Output the (x, y) coordinate of the center of the cell containing the given text.  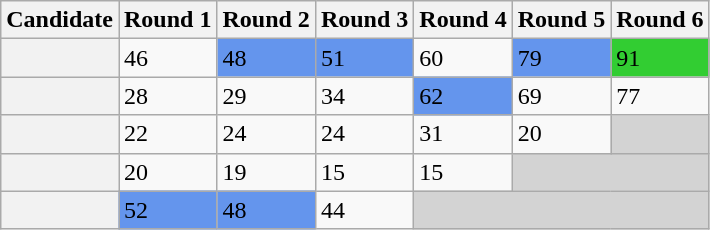
Round 4 (463, 20)
69 (561, 96)
Round 6 (660, 20)
Round 3 (364, 20)
34 (364, 96)
62 (463, 96)
29 (266, 96)
44 (364, 210)
60 (463, 58)
28 (167, 96)
Round 2 (266, 20)
Round 1 (167, 20)
31 (463, 134)
46 (167, 58)
52 (167, 210)
51 (364, 58)
91 (660, 58)
22 (167, 134)
79 (561, 58)
Candidate (60, 20)
Round 5 (561, 20)
77 (660, 96)
19 (266, 172)
